Provide the (x, y) coordinate of the cell's center where the given text is located.  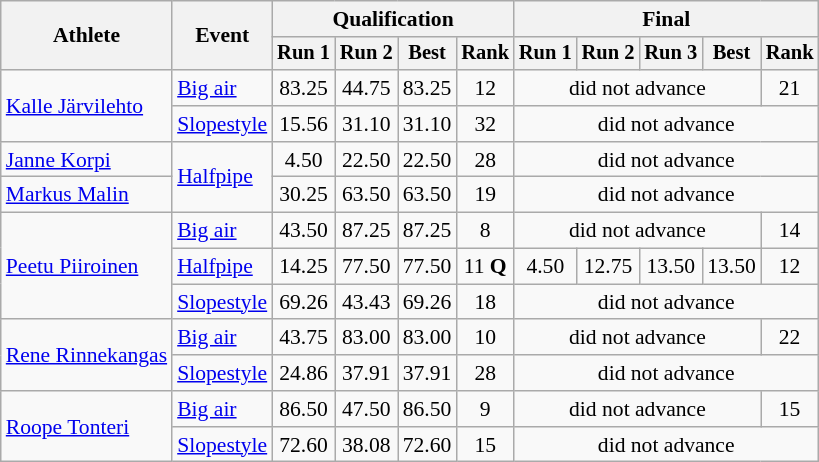
22 (790, 338)
9 (485, 409)
43.43 (366, 302)
Run 3 (670, 54)
Markus Malin (86, 195)
24.86 (304, 373)
8 (485, 231)
Janne Korpi (86, 160)
19 (485, 195)
Kalle Järvilehto (86, 106)
Rene Rinnekangas (86, 356)
Athlete (86, 36)
30.25 (304, 195)
15.56 (304, 124)
14 (790, 231)
Peetu Piiroinen (86, 266)
43.50 (304, 231)
14.25 (304, 267)
12.75 (608, 267)
47.50 (366, 409)
Roope Tonteri (86, 426)
10 (485, 338)
32 (485, 124)
15 (790, 409)
18 (485, 302)
11 Q (485, 267)
Event (222, 36)
43.75 (304, 338)
Final (666, 19)
44.75 (366, 88)
21 (790, 88)
Qualification (393, 19)
